Extract the (X, Y) coordinate from the center of the cell holding the provided text.  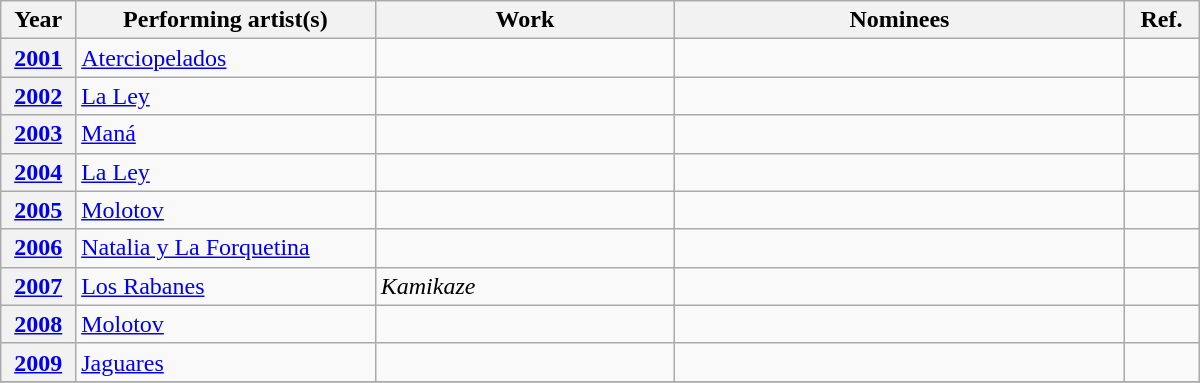
2003 (38, 134)
2004 (38, 172)
Performing artist(s) (226, 20)
Nominees (900, 20)
2002 (38, 96)
2001 (38, 58)
Kamikaze (525, 286)
Los Rabanes (226, 286)
Work (525, 20)
Maná (226, 134)
Year (38, 20)
2009 (38, 362)
Aterciopelados (226, 58)
Natalia y La Forquetina (226, 248)
2008 (38, 324)
Ref. (1162, 20)
Jaguares (226, 362)
2006 (38, 248)
2007 (38, 286)
2005 (38, 210)
